Extract the (x, y) coordinate from the center of the cell holding the provided text.  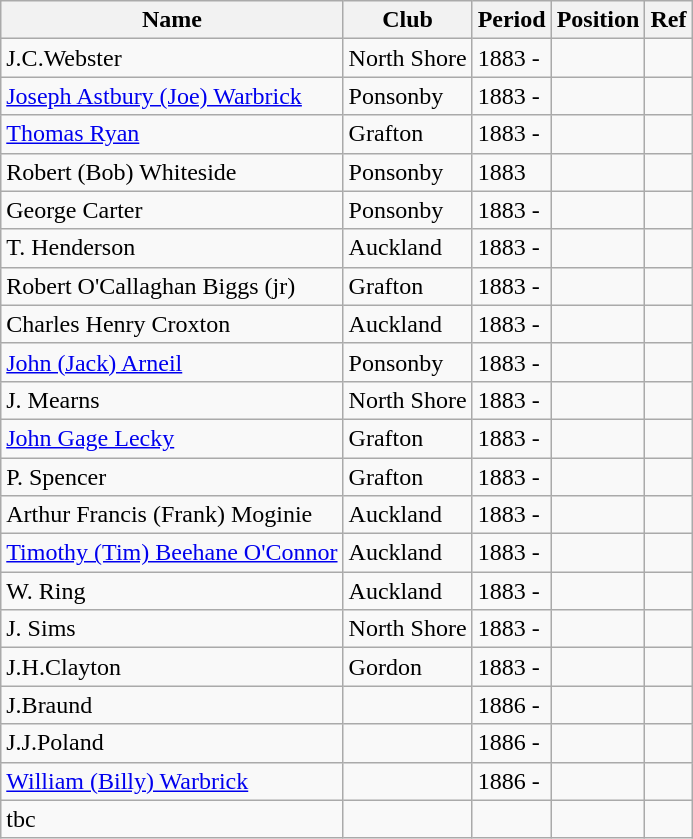
Gordon (408, 667)
John Gage Lecky (172, 438)
Position (598, 20)
Arthur Francis (Frank) Moginie (172, 515)
J.H.Clayton (172, 667)
J.J.Poland (172, 743)
1883 (512, 172)
J.C.Webster (172, 58)
John (Jack) Arneil (172, 362)
George Carter (172, 210)
tbc (172, 819)
Timothy (Tim) Beehane O'Connor (172, 553)
Name (172, 20)
Robert O'Callaghan Biggs (jr) (172, 286)
T. Henderson (172, 248)
Thomas Ryan (172, 134)
William (Billy) Warbrick (172, 781)
Charles Henry Croxton (172, 324)
W. Ring (172, 591)
P. Spencer (172, 477)
Robert (Bob) Whiteside (172, 172)
Ref (668, 20)
Period (512, 20)
J. Sims (172, 629)
Joseph Astbury (Joe) Warbrick (172, 96)
J.Braund (172, 705)
Club (408, 20)
J. Mearns (172, 400)
